Return [X, Y] of the center of cell containing provided text 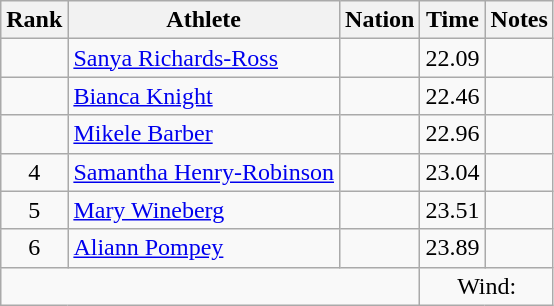
4 [34, 172]
Aliann Pompey [204, 248]
22.96 [452, 134]
23.51 [452, 210]
Wind: [486, 286]
5 [34, 210]
Athlete [204, 20]
22.09 [452, 58]
Time [452, 20]
Notes [519, 20]
Rank [34, 20]
Mikele Barber [204, 134]
23.89 [452, 248]
Mary Wineberg [204, 210]
Bianca Knight [204, 96]
Nation [380, 20]
Sanya Richards-Ross [204, 58]
23.04 [452, 172]
6 [34, 248]
Samantha Henry-Robinson [204, 172]
22.46 [452, 96]
